For the text-containing cell, return its midpoint in (x, y) coordinate format. 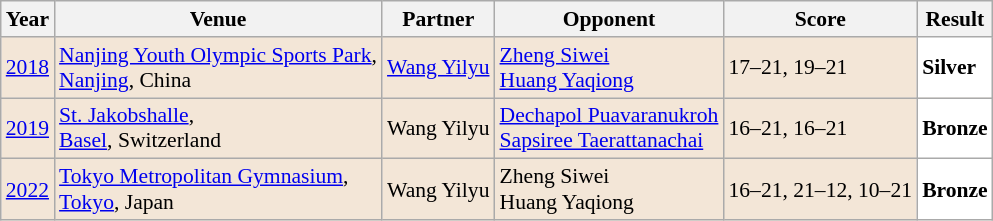
Dechapol Puavaranukroh Sapsiree Taerattanachai (610, 128)
17–21, 19–21 (820, 68)
2022 (28, 190)
Opponent (610, 19)
2019 (28, 128)
2018 (28, 68)
Venue (218, 19)
St. Jakobshalle,Basel, Switzerland (218, 128)
Tokyo Metropolitan Gymnasium,Tokyo, Japan (218, 190)
Score (820, 19)
16–21, 21–12, 10–21 (820, 190)
Silver (955, 68)
Nanjing Youth Olympic Sports Park,Nanjing, China (218, 68)
Result (955, 19)
16–21, 16–21 (820, 128)
Year (28, 19)
Partner (438, 19)
